For the text-containing cell, return its midpoint in [x, y] coordinate format. 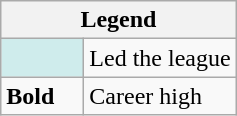
Bold [42, 96]
Led the league [160, 58]
Legend [118, 20]
Career high [160, 96]
